Return (x, y) of the center of cell containing provided text 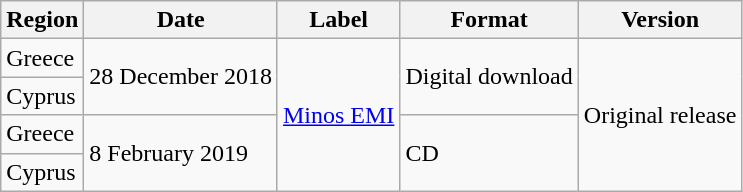
Minos EMI (338, 115)
Original release (660, 115)
Digital download (489, 77)
Version (660, 20)
8 February 2019 (181, 153)
CD (489, 153)
Format (489, 20)
Date (181, 20)
Label (338, 20)
28 December 2018 (181, 77)
Region (42, 20)
